From the cell containing the given text, extract its center point as (X, Y) coordinate. 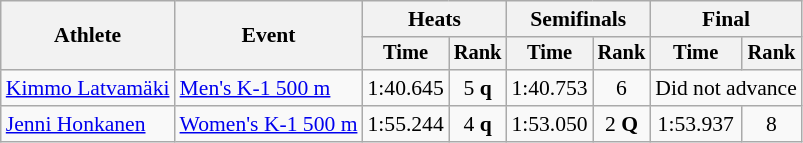
5 q (478, 88)
4 q (478, 124)
Final (726, 19)
Men's K-1 500 m (269, 88)
Athlete (88, 36)
Event (269, 36)
8 (772, 124)
1:53.937 (696, 124)
Kimmo Latvamäki (88, 88)
2 Q (622, 124)
Did not advance (726, 88)
6 (622, 88)
Semifinals (578, 19)
1:40.753 (549, 88)
Jenni Honkanen (88, 124)
1:55.244 (405, 124)
1:40.645 (405, 88)
Women's K-1 500 m (269, 124)
1:53.050 (549, 124)
Heats (434, 19)
